Search for the cell housing the specified text and yield its [X, Y] center coordinate. 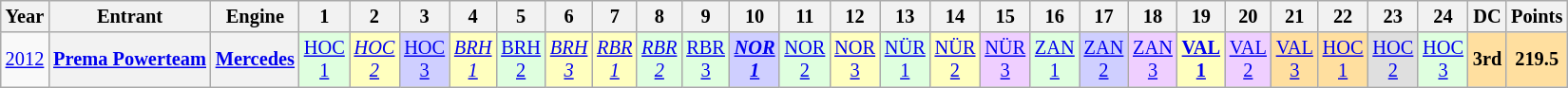
DC [1487, 16]
10 [755, 16]
Year [25, 16]
NOR3 [855, 60]
4 [473, 16]
12 [855, 16]
NOR2 [804, 60]
Mercedes [255, 60]
NÜR1 [905, 60]
ZAN2 [1104, 60]
3 [424, 16]
219.5 [1537, 60]
9 [705, 16]
VAL3 [1294, 60]
11 [804, 16]
VAL2 [1249, 60]
8 [660, 16]
3rd [1487, 60]
18 [1153, 16]
NÜR3 [1005, 60]
BRH2 [521, 60]
23 [1393, 16]
7 [614, 16]
RBR3 [705, 60]
20 [1249, 16]
ZAN1 [1055, 60]
BRH3 [568, 60]
17 [1104, 16]
Prema Powerteam [129, 60]
Points [1537, 16]
1 [325, 16]
24 [1443, 16]
RBR2 [660, 60]
14 [956, 16]
RBR1 [614, 60]
22 [1344, 16]
2 [374, 16]
15 [1005, 16]
NÜR2 [956, 60]
2012 [25, 60]
BRH1 [473, 60]
Entrant [129, 16]
21 [1294, 16]
Engine [255, 16]
NOR1 [755, 60]
16 [1055, 16]
6 [568, 16]
VAL1 [1201, 60]
13 [905, 16]
19 [1201, 16]
ZAN3 [1153, 60]
5 [521, 16]
